Identify which cell holds the provided text, then report its (X, Y) central coordinate. 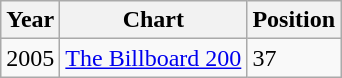
Chart (154, 20)
37 (294, 58)
Position (294, 20)
Year (30, 20)
The Billboard 200 (154, 58)
2005 (30, 58)
